Detect which cell encompasses the target text, then output its (x, y) center coordinate. 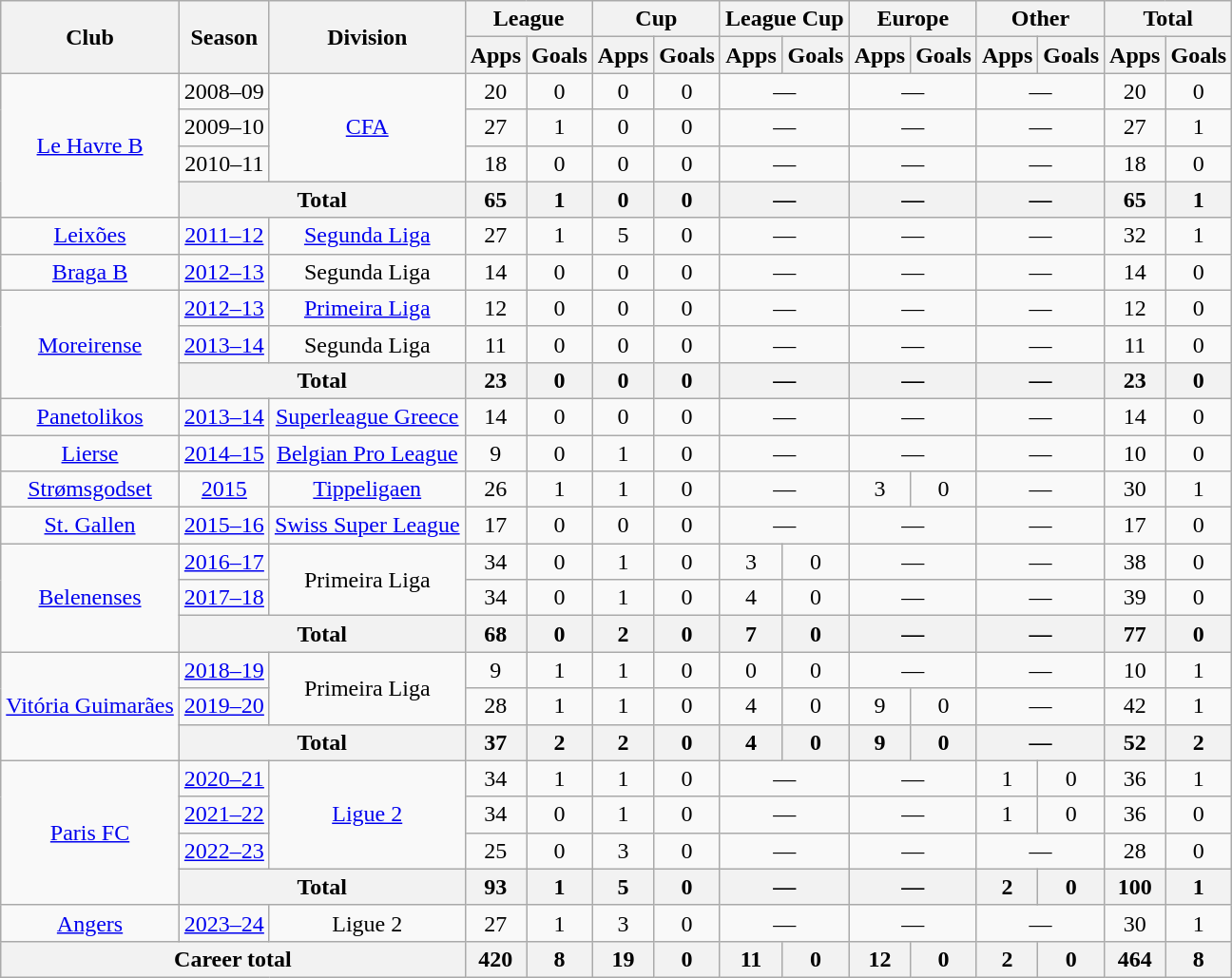
2018–19 (224, 670)
Swiss Super League (367, 526)
2010–11 (224, 163)
Lierse (90, 453)
100 (1135, 887)
Le Havre B (90, 145)
2021–22 (224, 815)
19 (623, 959)
2014–15 (224, 453)
Season (224, 37)
Superleague Greece (367, 416)
2009–10 (224, 127)
Panetolikos (90, 416)
52 (1135, 742)
32 (1135, 236)
25 (495, 851)
68 (495, 634)
2015 (224, 489)
League Cup (784, 19)
464 (1135, 959)
Club (90, 37)
Angers (90, 923)
42 (1135, 706)
2023–24 (224, 923)
Moreirense (90, 344)
2011–12 (224, 236)
St. Gallen (90, 526)
Cup (656, 19)
Strømsgodset (90, 489)
Braga B (90, 272)
2008–09 (224, 91)
League (529, 19)
2017–18 (224, 598)
7 (751, 634)
2016–17 (224, 562)
Belenenses (90, 598)
39 (1135, 598)
Other (1040, 19)
26 (495, 489)
Tippeligaen (367, 489)
CFA (367, 127)
420 (495, 959)
Europe (913, 19)
Belgian Pro League (367, 453)
2020–21 (224, 778)
Paris FC (90, 833)
Leixões (90, 236)
Division (367, 37)
93 (495, 887)
37 (495, 742)
2015–16 (224, 526)
77 (1135, 634)
Career total (233, 959)
Vitória Guimarães (90, 706)
38 (1135, 562)
2022–23 (224, 851)
2019–20 (224, 706)
